Locate the cell with the specified text and output its [X, Y] center coordinate. 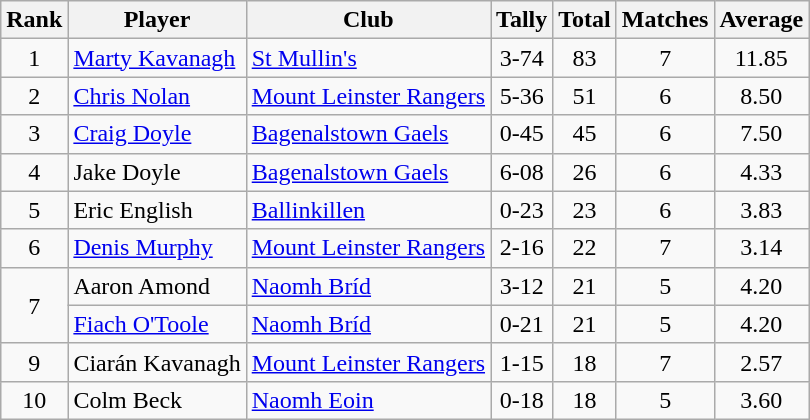
Marty Kavanagh [157, 58]
3-12 [522, 286]
3.14 [762, 248]
2.57 [762, 362]
4.33 [762, 172]
Jake Doyle [157, 172]
51 [585, 96]
Rank [34, 20]
1 [34, 58]
Average [762, 20]
83 [585, 58]
3.83 [762, 210]
9 [34, 362]
Craig Doyle [157, 134]
8.50 [762, 96]
Eric English [157, 210]
Fiach O'Toole [157, 324]
1-15 [522, 362]
St Mullin's [368, 58]
2 [34, 96]
0-23 [522, 210]
Total [585, 20]
3.60 [762, 400]
22 [585, 248]
Aaron Amond [157, 286]
23 [585, 210]
26 [585, 172]
2-16 [522, 248]
11.85 [762, 58]
Player [157, 20]
0-21 [522, 324]
Matches [665, 20]
6-08 [522, 172]
7.50 [762, 134]
10 [34, 400]
0-18 [522, 400]
Naomh Eoin [368, 400]
Ciarán Kavanagh [157, 362]
0-45 [522, 134]
Club [368, 20]
Colm Beck [157, 400]
4 [34, 172]
3 [34, 134]
Ballinkillen [368, 210]
Denis Murphy [157, 248]
Tally [522, 20]
45 [585, 134]
3-74 [522, 58]
Chris Nolan [157, 96]
5-36 [522, 96]
